Search for the cell housing the specified text and yield its (X, Y) center coordinate. 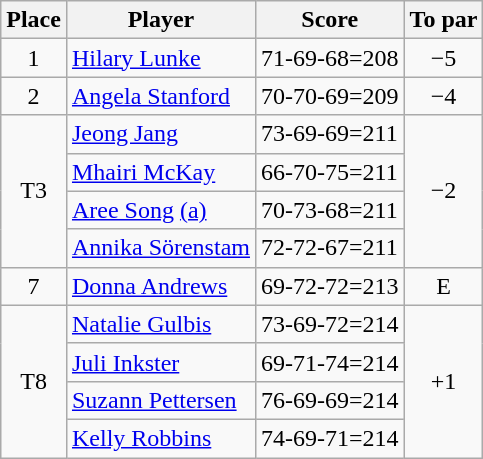
69-71-74=214 (330, 362)
T8 (34, 381)
Juli Inkster (160, 362)
+1 (444, 381)
73-69-72=214 (330, 324)
74-69-71=214 (330, 438)
70-73-68=211 (330, 210)
Donna Andrews (160, 286)
Angela Stanford (160, 96)
T3 (34, 191)
Kelly Robbins (160, 438)
−5 (444, 58)
−2 (444, 191)
Hilary Lunke (160, 58)
70-70-69=209 (330, 96)
Mhairi McKay (160, 172)
Place (34, 20)
−4 (444, 96)
To par (444, 20)
Natalie Gulbis (160, 324)
72-72-67=211 (330, 248)
Jeong Jang (160, 134)
69-72-72=213 (330, 286)
E (444, 286)
76-69-69=214 (330, 400)
73-69-69=211 (330, 134)
1 (34, 58)
66-70-75=211 (330, 172)
71-69-68=208 (330, 58)
Suzann Pettersen (160, 400)
Aree Song (a) (160, 210)
Score (330, 20)
Annika Sörenstam (160, 248)
7 (34, 286)
2 (34, 96)
Player (160, 20)
